From the cell containing the given text, extract its center point as [x, y] coordinate. 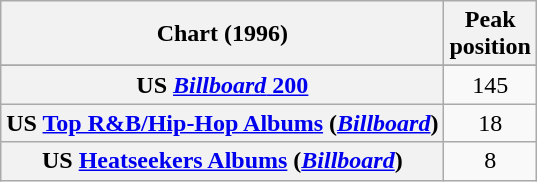
US Top R&B/Hip-Hop Albums (Billboard) [222, 123]
8 [490, 161]
US Billboard 200 [222, 85]
18 [490, 123]
Peak position [490, 34]
Chart (1996) [222, 34]
US Heatseekers Albums (Billboard) [222, 161]
145 [490, 85]
